Find where the given text appears and provide that cell's center as (x, y) coordinate. 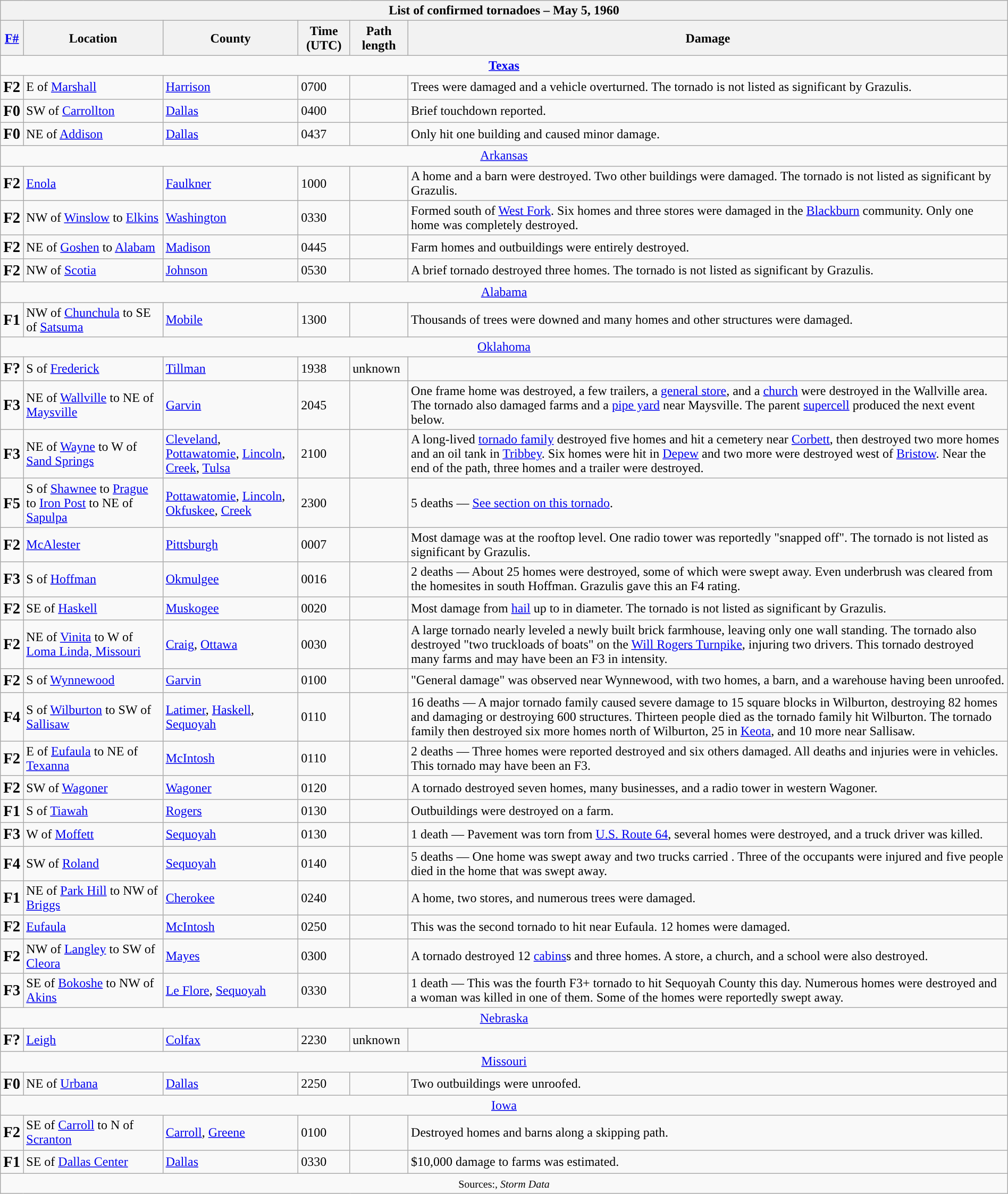
SE of Carroll to N of Scranton (93, 1132)
Faulkner (231, 183)
0020 (324, 608)
0030 (324, 644)
2300 (324, 503)
County (231, 38)
NE of Wallville to NE of Maysville (93, 405)
0240 (324, 898)
Oklahoma (504, 347)
A brief tornado destroyed three homes. The tornado is not listed as significant by Grazulis. (708, 270)
5 deaths — One home was swept away and two trucks carried . Three of the occupants were injured and five people died in the home that was swept away. (708, 863)
S of Shawnee to Prague to Iron Post to NE of Sapulpa (93, 503)
Craig, Ottawa (231, 644)
W of Moffett (93, 834)
Missouri (504, 1062)
2250 (324, 1083)
Two outbuildings were unroofed. (708, 1083)
Iowa (504, 1105)
SE of Dallas Center (93, 1162)
S of Hoffman (93, 579)
Only hit one building and caused minor damage. (708, 134)
Pottawatomie, Lincoln, Okfuskee, Creek (231, 503)
0437 (324, 134)
Enola (93, 183)
$10,000 damage to farms was estimated. (708, 1162)
SE of Haskell (93, 608)
Destroyed homes and barns along a skipping path. (708, 1132)
SW of Roland (93, 863)
NE of Park Hill to NW of Briggs (93, 898)
Tillman (231, 369)
S of Tiawah (93, 811)
Trees were damaged and a vehicle overturned. The tornado is not listed as significant by Grazulis. (708, 87)
Formed south of West Fork. Six homes and three stores were damaged in the Blackburn community. Only one home was completely destroyed. (708, 218)
E of Marshall (93, 87)
A tornado destroyed 12 cabinss and three homes. A store, a church, and a school were also destroyed. (708, 956)
Texas (504, 65)
2230 (324, 1040)
F# (12, 38)
S of Frederick (93, 369)
A home, two stores, and numerous trees were damaged. (708, 898)
2045 (324, 405)
Muskogee (231, 608)
5 deaths — See section on this tornado. (708, 503)
2 deaths — Three homes were reported destroyed and six others damaged. All deaths and injuries were in vehicles. This tornado may have been an F3. (708, 758)
NW of Scotia (93, 270)
0120 (324, 787)
Most damage was at the rooftop level. One radio tower was reportedly "snapped off". The tornado is not listed as significant by Grazulis. (708, 544)
Time (UTC) (324, 38)
NE of Goshen to Alabam (93, 247)
NW of Chunchula to SE of Satsuma (93, 319)
NE of Addison (93, 134)
Path length (379, 38)
NW of Langley to SW of Cleora (93, 956)
Pittsburgh (231, 544)
Madison (231, 247)
NE of Urbana (93, 1083)
1938 (324, 369)
Sources:, Storm Data (504, 1183)
SW of Wagoner (93, 787)
Outbuildings were destroyed on a farm. (708, 811)
S of Wilburton to SW of Sallisaw (93, 717)
Wagoner (231, 787)
Farm homes and outbuildings were entirely destroyed. (708, 247)
SW of Carrollton (93, 111)
1300 (324, 319)
0445 (324, 247)
Brief touchdown reported. (708, 111)
Alabama (504, 292)
This was the second tornado to hit near Eufaula. 12 homes were damaged. (708, 927)
List of confirmed tornadoes – May 5, 1960 (504, 11)
"General damage" was observed near Wynnewood, with two homes, a barn, and a warehouse having been unroofed. (708, 680)
S of Wynnewood (93, 680)
1000 (324, 183)
Damage (708, 38)
Thousands of trees were downed and many homes and other structures were damaged. (708, 319)
Johnson (231, 270)
0300 (324, 956)
1 death — Pavement was torn from U.S. Route 64, several homes were destroyed, and a truck driver was killed. (708, 834)
Cherokee (231, 898)
Carroll, Greene (231, 1132)
Harrison (231, 87)
0016 (324, 579)
Okmulgee (231, 579)
Mobile (231, 319)
0400 (324, 111)
SE of Bokoshe to NW of Akins (93, 991)
Nebraska (504, 1018)
Mayes (231, 956)
NE of Vinita to W of Loma Linda, Missouri (93, 644)
McAlester (93, 544)
A tornado destroyed seven homes, many businesses, and a radio tower in western Wagoner. (708, 787)
NE of Wayne to W of Sand Springs (93, 454)
0530 (324, 270)
Washington (231, 218)
Location (93, 38)
E of Eufaula to NE of Texanna (93, 758)
2100 (324, 454)
NW of Winslow to Elkins (93, 218)
Arkansas (504, 156)
Eufaula (93, 927)
A home and a barn were destroyed. Two other buildings were damaged. The tornado is not listed as significant by Grazulis. (708, 183)
Leigh (93, 1040)
0700 (324, 87)
Most damage from hail up to in diameter. The tornado is not listed as significant by Grazulis. (708, 608)
0140 (324, 863)
0250 (324, 927)
Le Flore, Sequoyah (231, 991)
F5 (12, 503)
Latimer, Haskell, Sequoyah (231, 717)
Cleveland, Pottawatomie, Lincoln, Creek, Tulsa (231, 454)
Rogers (231, 811)
Colfax (231, 1040)
0007 (324, 544)
